Capture the cell that displays the provided text and extract its (X, Y) central coordinate. 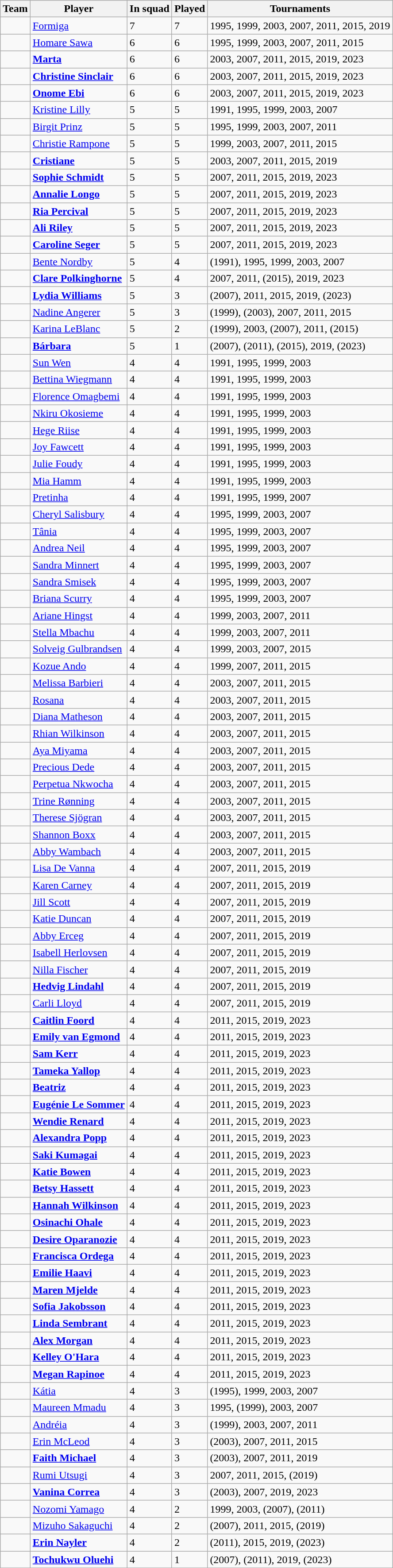
Bettina Wiegmann (79, 379)
Shannon Boxx (79, 835)
(2003), 2007, 2019, 2023 (300, 1492)
Wendie Renard (79, 1121)
Desire Oparanozie (79, 1239)
Beatriz (79, 1088)
Faith Michael (79, 1458)
(2003), 2007, 2011, 2019 (300, 1458)
Isabell Herlovsen (79, 952)
Stella Mbachu (79, 632)
Karina LeBlanc (79, 329)
Andréia (79, 1425)
(2007), 2011, 2015, 2019, (2023) (300, 295)
Cheryl Salisbury (79, 515)
Christie Rampone (79, 143)
Tournaments (300, 9)
Homare Sawa (79, 43)
Andrea Neil (79, 548)
(2003), 2007, 2011, 2015 (300, 1441)
Precious Dede (79, 767)
Erin Nayler (79, 1542)
1991, 1995, 1999, 2003, 2007 (300, 110)
Clare Polkinghorne (79, 279)
Ali Riley (79, 228)
Jill Scott (79, 902)
Vanina Correa (79, 1492)
Annalie Longo (79, 194)
Tameka Yallop (79, 1071)
Florence Omagbemi (79, 396)
(2007), (2011), (2015), 2019, (2023) (300, 346)
Rhian Wilkinson (79, 733)
1995, 1999, 2003, 2007, 2011, 2015 (300, 43)
Emilie Haavi (79, 1273)
Maren Mjelde (79, 1290)
1999, 2003, 2007, 2011, 2015 (300, 143)
Played (189, 9)
Lydia Williams (79, 295)
Caroline Seger (79, 245)
Linda Sembrant (79, 1324)
Katie Duncan (79, 919)
Nilla Fischer (79, 969)
Julie Foudy (79, 464)
Abby Wambach (79, 852)
Therese Sjögran (79, 818)
Nadine Angerer (79, 312)
1999, 2003, 2007, 2015 (300, 649)
2007, 2011, 2015, (2019) (300, 1475)
Briana Scurry (79, 599)
Nkiru Okosieme (79, 413)
Rosana (79, 700)
Ariane Hingst (79, 616)
Sophie Schmidt (79, 177)
Alexandra Popp (79, 1138)
In squad (150, 9)
Carli Lloyd (79, 1003)
Marta (79, 59)
(2007), (2011), 2019, (2023) (300, 1559)
Hedvig Lindahl (79, 986)
2003, 2007, 2011, 2015, 2019 (300, 160)
(1999), 2003, 2007, 2011 (300, 1425)
Joy Fawcett (79, 447)
Sandra Minnert (79, 565)
Alex Morgan (79, 1340)
Sofia Jakobsson (79, 1307)
Hannah Wilkinson (79, 1205)
Pretinha (79, 498)
Player (79, 9)
1995, (1999), 2003, 2007 (300, 1408)
Kristine Lilly (79, 110)
(2007), 2011, 2015, (2019) (300, 1525)
Megan Rapinoe (79, 1374)
Birgit Prinz (79, 127)
Onome Ebi (79, 93)
Nozomi Yamago (79, 1509)
Ria Percival (79, 211)
Lisa De Vanna (79, 868)
1999, 2007, 2011, 2015 (300, 666)
Saki Kumagai (79, 1155)
Kelley O'Hara (79, 1357)
Emily van Egmond (79, 1037)
(2011), 2015, 2019, (2023) (300, 1542)
Betsy Hassett (79, 1189)
Trine Rønning (79, 801)
1995, 1999, 2003, 2007, 2011 (300, 127)
Caitlin Foord (79, 1020)
(1995), 1999, 2003, 2007 (300, 1391)
Sun Wen (79, 363)
Melissa Barbieri (79, 683)
1991, 1995, 1999, 2007 (300, 498)
Sam Kerr (79, 1054)
Erin McLeod (79, 1441)
Eugénie Le Sommer (79, 1104)
Kátia (79, 1391)
Sandra Smisek (79, 582)
(1999), 2003, (2007), 2011, (2015) (300, 329)
(1999), (2003), 2007, 2011, 2015 (300, 312)
Formiga (79, 26)
Aya Miyama (79, 751)
1995, 1999, 2003, 2007, 2011, 2015, 2019 (300, 26)
Christine Sinclair (79, 76)
Diana Matheson (79, 716)
Tânia (79, 531)
Kozue Ando (79, 666)
Hege Riise (79, 430)
Abby Erceg (79, 936)
Cristiane (79, 160)
Francisca Ordega (79, 1256)
Perpetua Nkwocha (79, 784)
Tochukwu Oluehi (79, 1559)
Rumi Utsugi (79, 1475)
Bente Nordby (79, 262)
2007, 2011, (2015), 2019, 2023 (300, 279)
Karen Carney (79, 885)
Maureen Mmadu (79, 1408)
Solveig Gulbrandsen (79, 649)
Osinachi Ohale (79, 1222)
Mia Hamm (79, 480)
Katie Bowen (79, 1172)
Bárbara (79, 346)
Team (15, 9)
1999, 2003, (2007), (2011) (300, 1509)
Mizuho Sakaguchi (79, 1525)
(1991), 1995, 1999, 2003, 2007 (300, 262)
